Provide the [X, Y] coordinate of the cell's center where the given text is located.  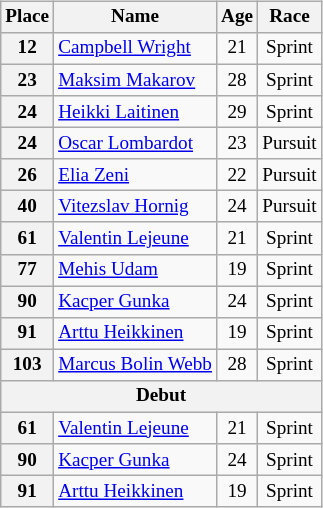
Race [290, 17]
26 [28, 175]
29 [238, 112]
Campbell Wright [136, 49]
Place [28, 17]
Mehis Udam [136, 270]
Heikki Laitinen [136, 112]
Maksim Makarov [136, 80]
77 [28, 270]
Age [238, 17]
103 [28, 365]
Vitezslav Hornig [136, 207]
22 [238, 175]
Debut [161, 397]
Oscar Lombardot [136, 144]
Marcus Bolin Webb [136, 365]
40 [28, 207]
Elia Zeni [136, 175]
Name [136, 17]
12 [28, 49]
